Extract the (x, y) coordinate from the center of the cell holding the provided text.  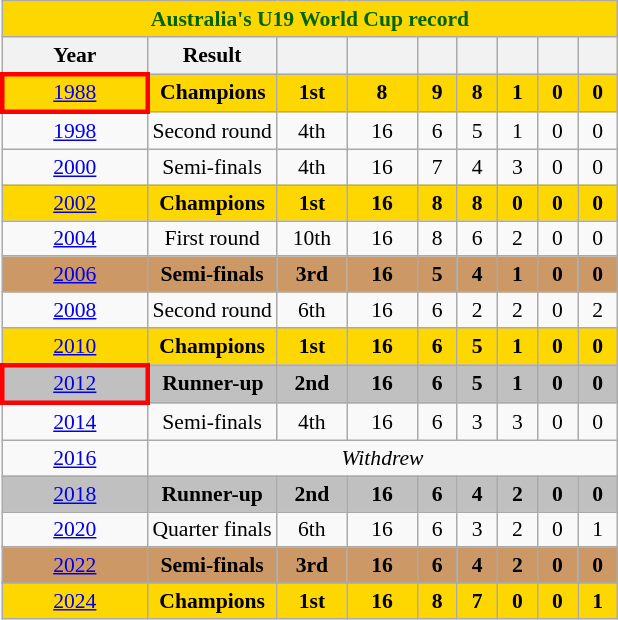
2018 (74, 494)
2014 (74, 422)
2016 (74, 459)
2002 (74, 203)
Withdrew (382, 459)
2004 (74, 239)
2020 (74, 530)
2010 (74, 346)
Australia's U19 World Cup record (310, 19)
First round (212, 239)
10th (312, 239)
9 (437, 94)
2000 (74, 168)
2022 (74, 566)
1988 (74, 94)
2024 (74, 601)
2008 (74, 310)
2006 (74, 275)
Result (212, 56)
2012 (74, 384)
Quarter finals (212, 530)
Year (74, 56)
1998 (74, 132)
